Find where the given text appears and provide that cell's center as [X, Y] coordinate. 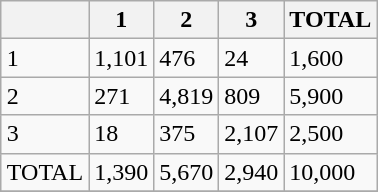
10,000 [330, 172]
2,107 [252, 134]
271 [122, 96]
2,500 [330, 134]
2,940 [252, 172]
809 [252, 96]
1,600 [330, 58]
24 [252, 58]
5,670 [186, 172]
1,101 [122, 58]
4,819 [186, 96]
1,390 [122, 172]
476 [186, 58]
5,900 [330, 96]
375 [186, 134]
18 [122, 134]
